Locate the cell with the specified text and output its (X, Y) center coordinate. 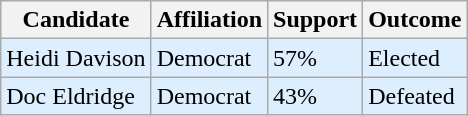
Doc Eldridge (76, 96)
Candidate (76, 20)
Support (316, 20)
Affiliation (209, 20)
57% (316, 58)
Outcome (415, 20)
Elected (415, 58)
43% (316, 96)
Defeated (415, 96)
Heidi Davison (76, 58)
